Provide the (X, Y) coordinate of the cell's center where the given text is located.  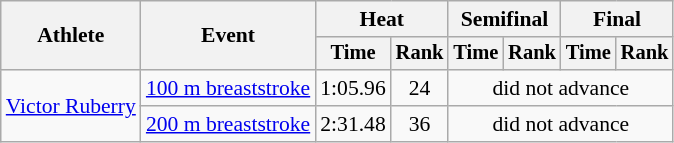
Heat (382, 19)
Athlete (71, 36)
Semifinal (504, 19)
200 m breaststroke (228, 124)
24 (420, 88)
Final (617, 19)
36 (420, 124)
100 m breaststroke (228, 88)
1:05.96 (352, 88)
2:31.48 (352, 124)
Event (228, 36)
Victor Ruberry (71, 106)
